Output the [X, Y] coordinate of the center of the cell containing the given text.  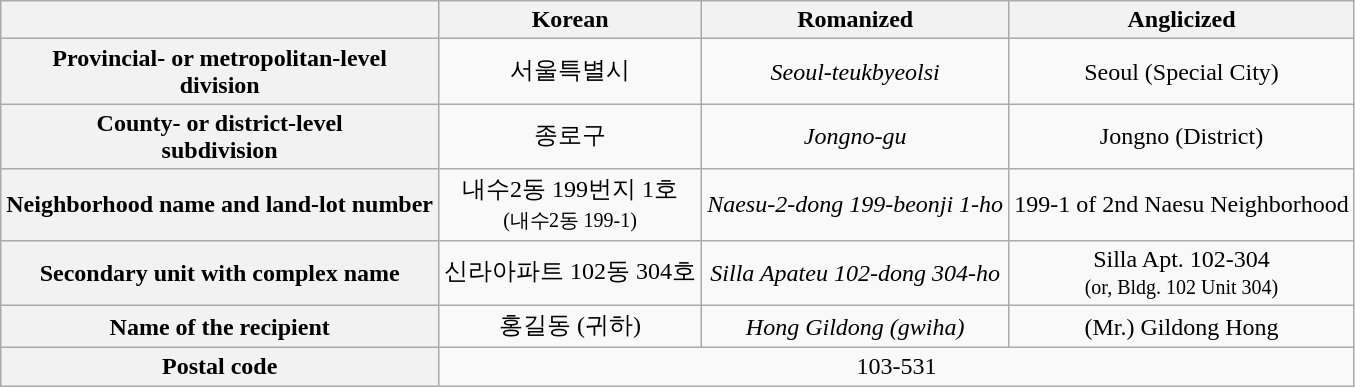
Seoul-teukbyeolsi [856, 72]
County- or district-level subdivision [220, 136]
103-531 [897, 367]
199-1 of 2nd Naesu Neighborhood [1182, 204]
Romanized [856, 20]
내수2동 199번지 1호(내수2동 199-1) [570, 204]
Silla Apt. 102-304(or, Bldg. 102 Unit 304) [1182, 272]
Postal code [220, 367]
Secondary unit with complex name [220, 272]
Jongno-gu [856, 136]
Name of the recipient [220, 326]
종로구 [570, 136]
Korean [570, 20]
Jongno (District) [1182, 136]
Neighborhood name and land-lot number [220, 204]
Provincial- or metropolitan-level division [220, 72]
신라아파트 102동 304호 [570, 272]
(Mr.) Gildong Hong [1182, 326]
Naesu-2-dong 199-beonji 1-ho [856, 204]
Silla Apateu 102-dong 304-ho [856, 272]
서울특별시 [570, 72]
홍길동 (귀하) [570, 326]
Anglicized [1182, 20]
Seoul (Special City) [1182, 72]
Hong Gildong (gwiha) [856, 326]
